Scan for the cell matching the given text and deliver its (x, y) coordinate at center. 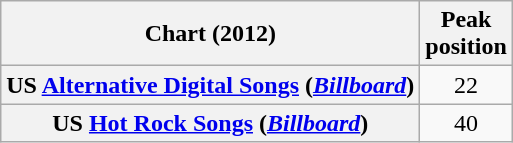
40 (466, 123)
Chart (2012) (210, 34)
US Hot Rock Songs (Billboard) (210, 123)
Peakposition (466, 34)
US Alternative Digital Songs (Billboard) (210, 85)
22 (466, 85)
